Output the [x, y] coordinate of the center of the cell containing the given text.  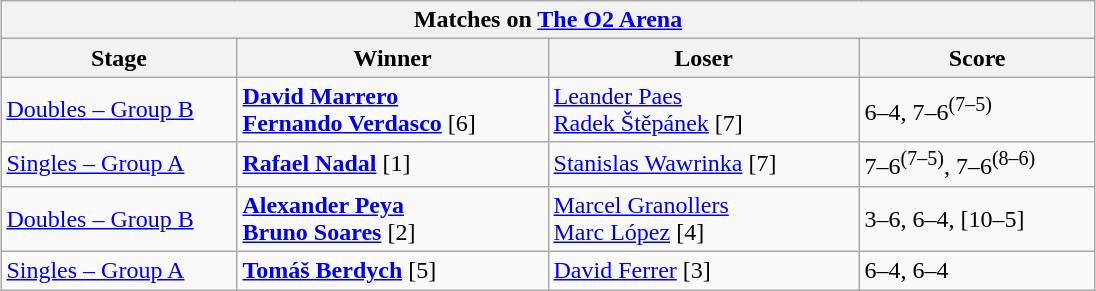
Loser [704, 58]
David Marrero Fernando Verdasco [6] [392, 110]
Tomáš Berdych [5] [392, 271]
Matches on The O2 Arena [548, 20]
6–4, 6–4 [977, 271]
David Ferrer [3] [704, 271]
Stanislas Wawrinka [7] [704, 164]
Stage [119, 58]
6–4, 7–6(7–5) [977, 110]
Score [977, 58]
Leander Paes Radek Štěpánek [7] [704, 110]
3–6, 6–4, [10–5] [977, 218]
Alexander Peya Bruno Soares [2] [392, 218]
7–6(7–5), 7–6(8–6) [977, 164]
Marcel Granollers Marc López [4] [704, 218]
Rafael Nadal [1] [392, 164]
Winner [392, 58]
